Identify which cell holds the provided text, then report its [X, Y] central coordinate. 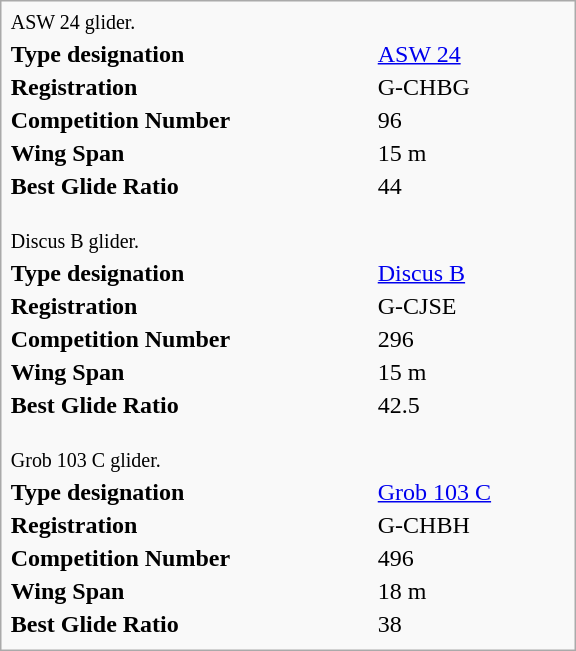
44 [471, 186]
G-CJSE [471, 306]
Discus B [471, 273]
Discus B glider. [288, 230]
Grob 103 C glider. [288, 448]
96 [471, 120]
G-CHBH [471, 525]
496 [471, 558]
ASW 24 glider. [288, 22]
G-CHBG [471, 87]
18 m [471, 591]
296 [471, 339]
ASW 24 [471, 54]
42.5 [471, 405]
Grob 103 C [471, 492]
38 [471, 624]
